From the cell containing the given text, extract its center point as [X, Y] coordinate. 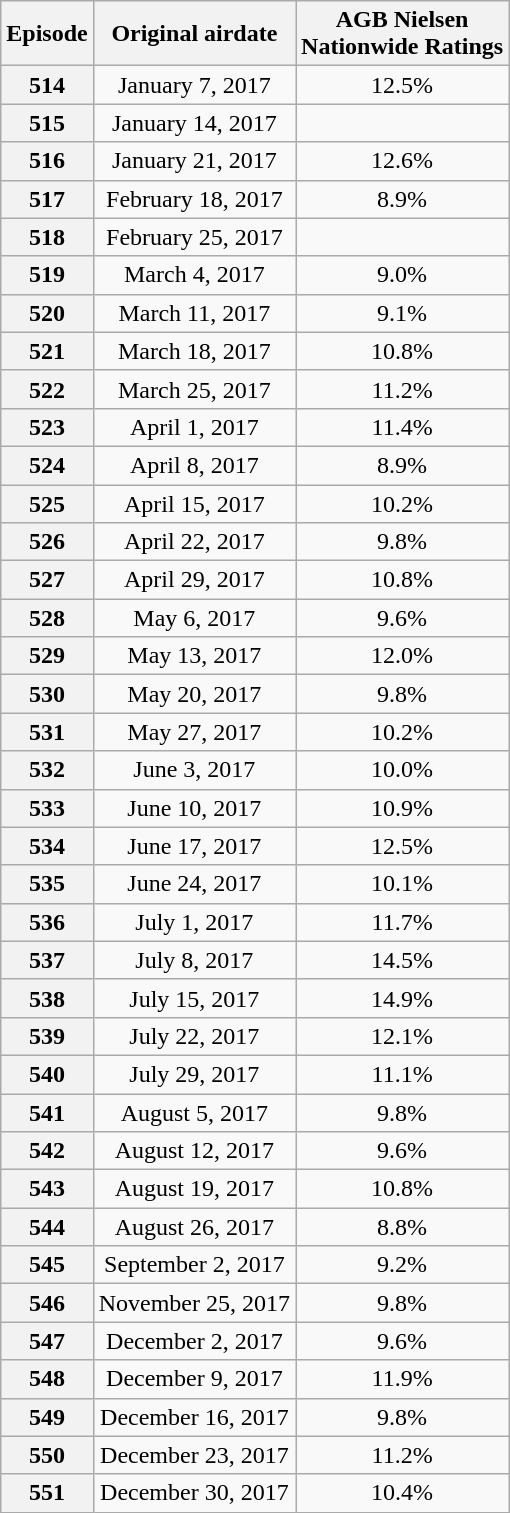
August 12, 2017 [194, 1151]
524 [47, 465]
April 15, 2017 [194, 503]
535 [47, 884]
January 7, 2017 [194, 85]
544 [47, 1227]
516 [47, 161]
523 [47, 427]
527 [47, 580]
14.9% [402, 998]
November 25, 2017 [194, 1303]
546 [47, 1303]
543 [47, 1189]
June 17, 2017 [194, 846]
10.1% [402, 884]
April 1, 2017 [194, 427]
February 18, 2017 [194, 199]
550 [47, 1455]
June 10, 2017 [194, 808]
May 20, 2017 [194, 694]
538 [47, 998]
June 3, 2017 [194, 770]
521 [47, 351]
10.0% [402, 770]
March 25, 2017 [194, 389]
September 2, 2017 [194, 1265]
July 8, 2017 [194, 960]
March 4, 2017 [194, 275]
December 2, 2017 [194, 1341]
December 30, 2017 [194, 1493]
515 [47, 123]
530 [47, 694]
12.0% [402, 656]
May 6, 2017 [194, 618]
520 [47, 313]
12.1% [402, 1036]
536 [47, 922]
AGB NielsenNationwide Ratings [402, 34]
11.4% [402, 427]
519 [47, 275]
517 [47, 199]
April 8, 2017 [194, 465]
540 [47, 1074]
522 [47, 389]
January 14, 2017 [194, 123]
12.6% [402, 161]
February 25, 2017 [194, 237]
518 [47, 237]
551 [47, 1493]
April 22, 2017 [194, 542]
532 [47, 770]
June 24, 2017 [194, 884]
526 [47, 542]
9.1% [402, 313]
May 13, 2017 [194, 656]
11.1% [402, 1074]
August 26, 2017 [194, 1227]
December 23, 2017 [194, 1455]
9.2% [402, 1265]
9.0% [402, 275]
528 [47, 618]
March 18, 2017 [194, 351]
July 1, 2017 [194, 922]
548 [47, 1379]
549 [47, 1417]
541 [47, 1113]
March 11, 2017 [194, 313]
10.9% [402, 808]
December 16, 2017 [194, 1417]
August 19, 2017 [194, 1189]
January 21, 2017 [194, 161]
August 5, 2017 [194, 1113]
December 9, 2017 [194, 1379]
11.7% [402, 922]
529 [47, 656]
14.5% [402, 960]
547 [47, 1341]
April 29, 2017 [194, 580]
537 [47, 960]
May 27, 2017 [194, 732]
July 22, 2017 [194, 1036]
539 [47, 1036]
8.8% [402, 1227]
Original airdate [194, 34]
July 29, 2017 [194, 1074]
11.9% [402, 1379]
525 [47, 503]
545 [47, 1265]
542 [47, 1151]
July 15, 2017 [194, 998]
531 [47, 732]
10.4% [402, 1493]
534 [47, 846]
533 [47, 808]
Episode [47, 34]
514 [47, 85]
